Provide the (X, Y) coordinate of the cell's center where the given text is located.  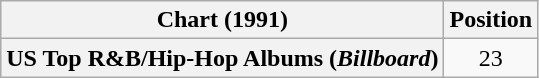
23 (491, 58)
US Top R&B/Hip-Hop Albums (Billboard) (222, 58)
Position (491, 20)
Chart (1991) (222, 20)
